Find where the given text appears and provide that cell's center as (X, Y) coordinate. 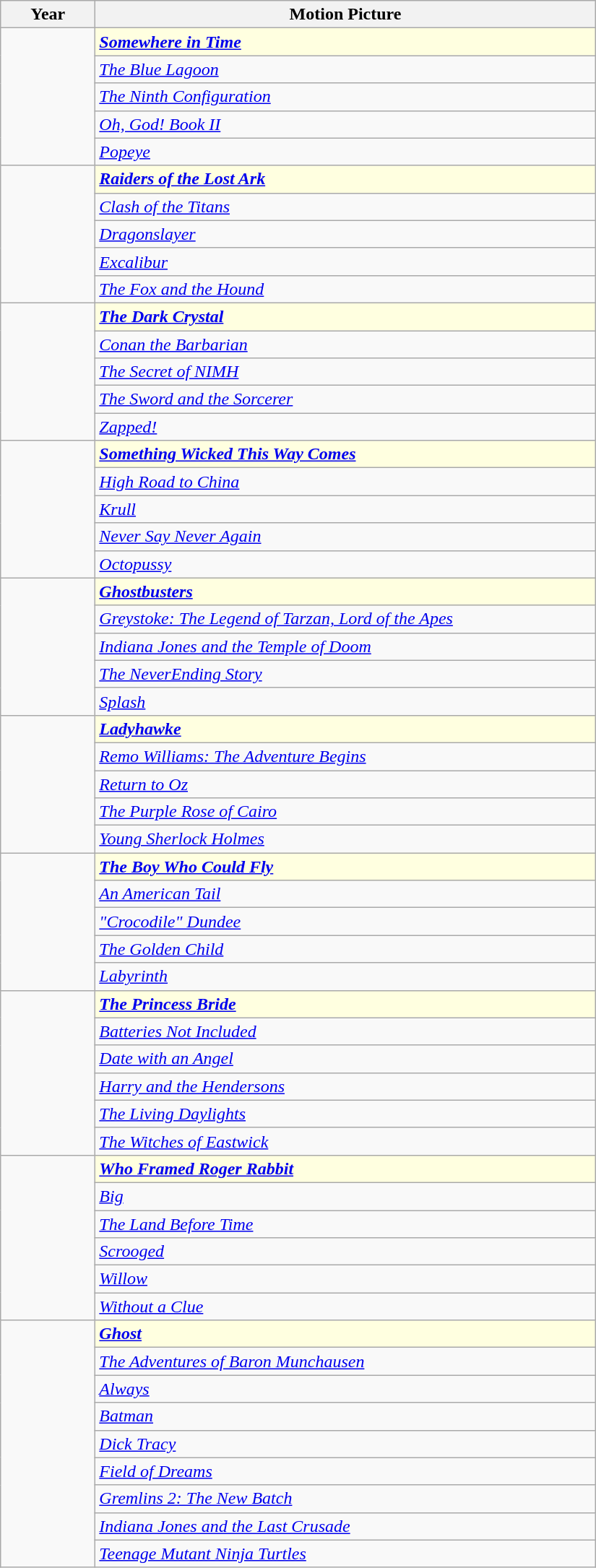
Gremlins 2: The New Batch (345, 1499)
Indiana Jones and the Last Crusade (345, 1526)
High Road to China (345, 482)
The Princess Bride (345, 1004)
Never Say Never Again (345, 537)
Without a Clue (345, 1307)
Octopussy (345, 564)
Young Sherlock Holmes (345, 839)
Raiders of the Lost Ark (345, 179)
Harry and the Hendersons (345, 1086)
Who Framed Roger Rabbit (345, 1169)
Return to Oz (345, 784)
Krull (345, 509)
The NeverEnding Story (345, 674)
The Adventures of Baron Munchausen (345, 1361)
The Blue Lagoon (345, 69)
An American Tail (345, 894)
Conan the Barbarian (345, 345)
The Ninth Configuration (345, 97)
The Golden Child (345, 949)
Something Wicked This Way Comes (345, 454)
Motion Picture (345, 14)
Popeye (345, 152)
Oh, God! Book II (345, 124)
Scrooged (345, 1252)
Batman (345, 1416)
Somewhere in Time (345, 42)
The Secret of NIMH (345, 372)
The Dark Crystal (345, 316)
Always (345, 1389)
The Sword and the Sorcerer (345, 399)
Batteries Not Included (345, 1031)
Remo Williams: The Adventure Begins (345, 756)
Ladyhawke (345, 729)
Willow (345, 1279)
Date with an Angel (345, 1059)
Big (345, 1196)
Ghost (345, 1334)
Excalibur (345, 261)
Splash (345, 701)
Teenage Mutant Ninja Turtles (345, 1554)
The Purple Rose of Cairo (345, 812)
Field of Dreams (345, 1471)
Dragonslayer (345, 234)
The Land Before Time (345, 1224)
Year (48, 14)
The Fox and the Hound (345, 289)
Dick Tracy (345, 1444)
"Crocodile" Dundee (345, 922)
The Boy Who Could Fly (345, 867)
Clash of the Titans (345, 207)
Zapped! (345, 427)
Labyrinth (345, 976)
Ghostbusters (345, 592)
The Witches of Eastwick (345, 1141)
Indiana Jones and the Temple of Doom (345, 646)
Greystoke: The Legend of Tarzan, Lord of the Apes (345, 619)
The Living Daylights (345, 1114)
